For the text-containing cell, return its midpoint in (x, y) coordinate format. 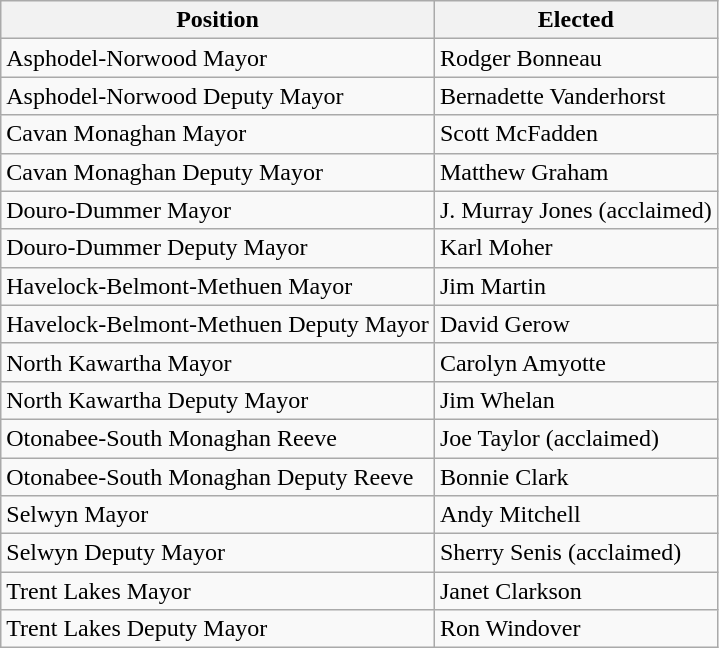
Havelock-Belmont-Methuen Deputy Mayor (218, 324)
Selwyn Deputy Mayor (218, 553)
North Kawartha Deputy Mayor (218, 400)
Douro-Dummer Mayor (218, 210)
Ron Windover (576, 629)
Cavan Monaghan Deputy Mayor (218, 172)
Jim Martin (576, 286)
Selwyn Mayor (218, 515)
Jim Whelan (576, 400)
Matthew Graham (576, 172)
Havelock-Belmont-Methuen Mayor (218, 286)
Trent Lakes Mayor (218, 591)
Cavan Monaghan Mayor (218, 134)
Position (218, 20)
Joe Taylor (acclaimed) (576, 438)
Otonabee-South Monaghan Reeve (218, 438)
Janet Clarkson (576, 591)
Asphodel-Norwood Mayor (218, 58)
Bernadette Vanderhorst (576, 96)
Otonabee-South Monaghan Deputy Reeve (218, 477)
Bonnie Clark (576, 477)
Andy Mitchell (576, 515)
J. Murray Jones (acclaimed) (576, 210)
Sherry Senis (acclaimed) (576, 553)
Carolyn Amyotte (576, 362)
North Kawartha Mayor (218, 362)
Karl Moher (576, 248)
Rodger Bonneau (576, 58)
Elected (576, 20)
Trent Lakes Deputy Mayor (218, 629)
Asphodel-Norwood Deputy Mayor (218, 96)
David Gerow (576, 324)
Douro-Dummer Deputy Mayor (218, 248)
Scott McFadden (576, 134)
